Search for the cell housing the specified text and yield its (X, Y) center coordinate. 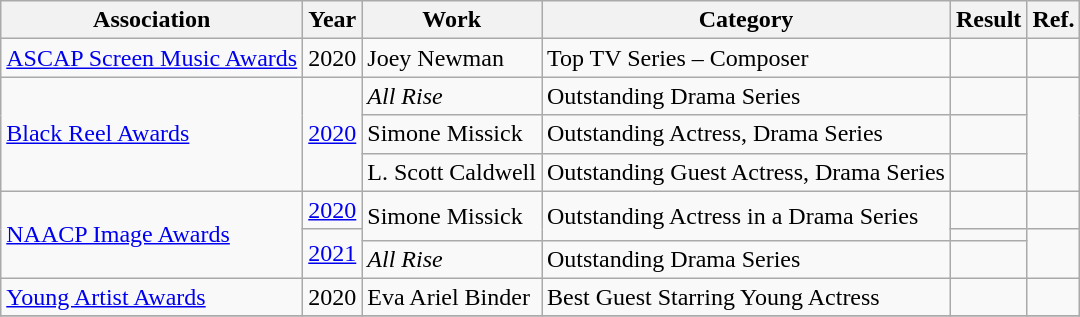
Top TV Series – Composer (746, 58)
NAACP Image Awards (152, 234)
Year (332, 20)
2021 (332, 254)
Young Artist Awards (152, 297)
Work (452, 20)
Black Reel Awards (152, 134)
Joey Newman (452, 58)
Category (746, 20)
Outstanding Actress, Drama Series (746, 134)
ASCAP Screen Music Awards (152, 58)
Outstanding Actress in a Drama Series (746, 216)
Result (988, 20)
Ref. (1054, 20)
Outstanding Guest Actress, Drama Series (746, 172)
Association (152, 20)
L. Scott Caldwell (452, 172)
Eva Ariel Binder (452, 297)
Best Guest Starring Young Actress (746, 297)
